Identify which cell holds the provided text, then report its [X, Y] central coordinate. 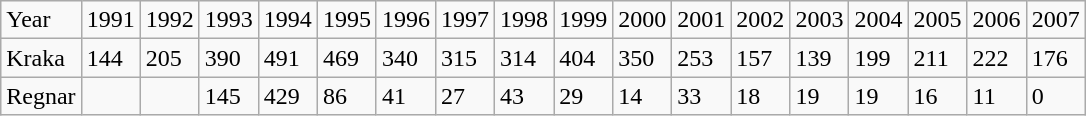
33 [702, 96]
1993 [228, 20]
2000 [642, 20]
253 [702, 58]
144 [110, 58]
1999 [584, 20]
18 [760, 96]
469 [346, 58]
16 [938, 96]
2002 [760, 20]
Year [41, 20]
2006 [996, 20]
199 [878, 58]
211 [938, 58]
Regnar [41, 96]
157 [760, 58]
43 [524, 96]
2004 [878, 20]
315 [464, 58]
2005 [938, 20]
1994 [288, 20]
29 [584, 96]
1997 [464, 20]
2003 [820, 20]
491 [288, 58]
1996 [406, 20]
2001 [702, 20]
404 [584, 58]
1991 [110, 20]
Kraka [41, 58]
14 [642, 96]
86 [346, 96]
1998 [524, 20]
429 [288, 96]
2007 [1056, 20]
1995 [346, 20]
145 [228, 96]
350 [642, 58]
390 [228, 58]
314 [524, 58]
1992 [170, 20]
27 [464, 96]
176 [1056, 58]
205 [170, 58]
340 [406, 58]
0 [1056, 96]
222 [996, 58]
139 [820, 58]
41 [406, 96]
11 [996, 96]
